Scan for the cell matching the given text and deliver its (x, y) coordinate at center. 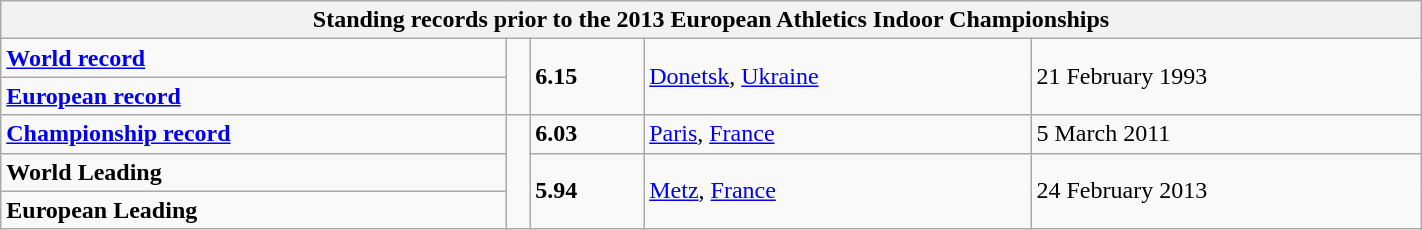
World record (254, 58)
21 February 1993 (1226, 77)
6.03 (587, 134)
5.94 (587, 191)
World Leading (254, 172)
Donetsk, Ukraine (838, 77)
Paris, France (838, 134)
5 March 2011 (1226, 134)
6.15 (587, 77)
Standing records prior to the 2013 European Athletics Indoor Championships (711, 20)
Championship record (254, 134)
European Leading (254, 210)
24 February 2013 (1226, 191)
Metz, France (838, 191)
European record (254, 96)
